Detect which cell encompasses the target text, then output its [X, Y] center coordinate. 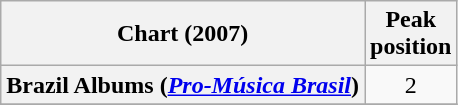
Brazil Albums (Pro-Música Brasil) [183, 85]
2 [411, 85]
Chart (2007) [183, 34]
Peakposition [411, 34]
